Extract the (x, y) coordinate from the center of the cell holding the provided text.  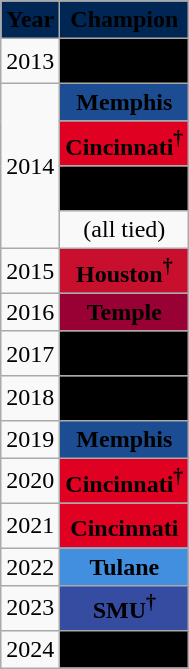
(all tied) (124, 230)
2021 (30, 526)
2014 (30, 166)
Champion (124, 20)
2015 (30, 272)
2017 (30, 354)
2023 (30, 608)
Houston† (124, 272)
2024 (30, 649)
2022 (30, 567)
Year (30, 20)
2020 (30, 480)
2019 (30, 439)
SMU† (124, 608)
2013 (30, 62)
2016 (30, 312)
Temple (124, 312)
Army (124, 649)
2018 (30, 398)
Tulane (124, 567)
Cincinnati (124, 526)
